Find where the given text appears and provide that cell's center as (X, Y) coordinate. 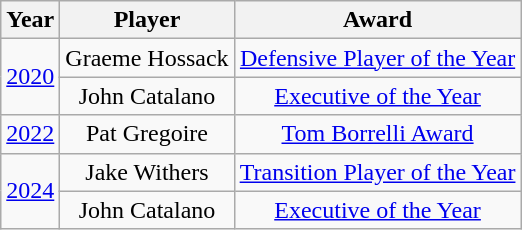
Jake Withers (147, 172)
Defensive Player of the Year (378, 58)
Player (147, 20)
Tom Borrelli Award (378, 134)
2024 (30, 191)
2020 (30, 77)
Pat Gregoire (147, 134)
Year (30, 20)
Graeme Hossack (147, 58)
Award (378, 20)
2022 (30, 134)
Transition Player of the Year (378, 172)
